Extract the (x, y) coordinate from the center of the cell holding the provided text.  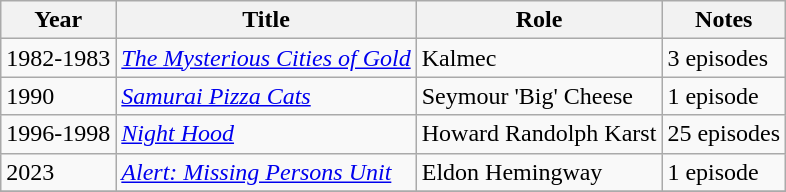
The Mysterious Cities of Gold (266, 58)
Howard Randolph Karst (539, 134)
Alert: Missing Persons Unit (266, 172)
Role (539, 20)
3 episodes (724, 58)
Seymour 'Big' Cheese (539, 96)
25 episodes (724, 134)
Notes (724, 20)
Samurai Pizza Cats (266, 96)
1982-1983 (58, 58)
Night Hood (266, 134)
1996-1998 (58, 134)
Eldon Hemingway (539, 172)
Title (266, 20)
Year (58, 20)
Kalmec (539, 58)
2023 (58, 172)
1990 (58, 96)
